Capture the cell that displays the provided text and extract its (X, Y) central coordinate. 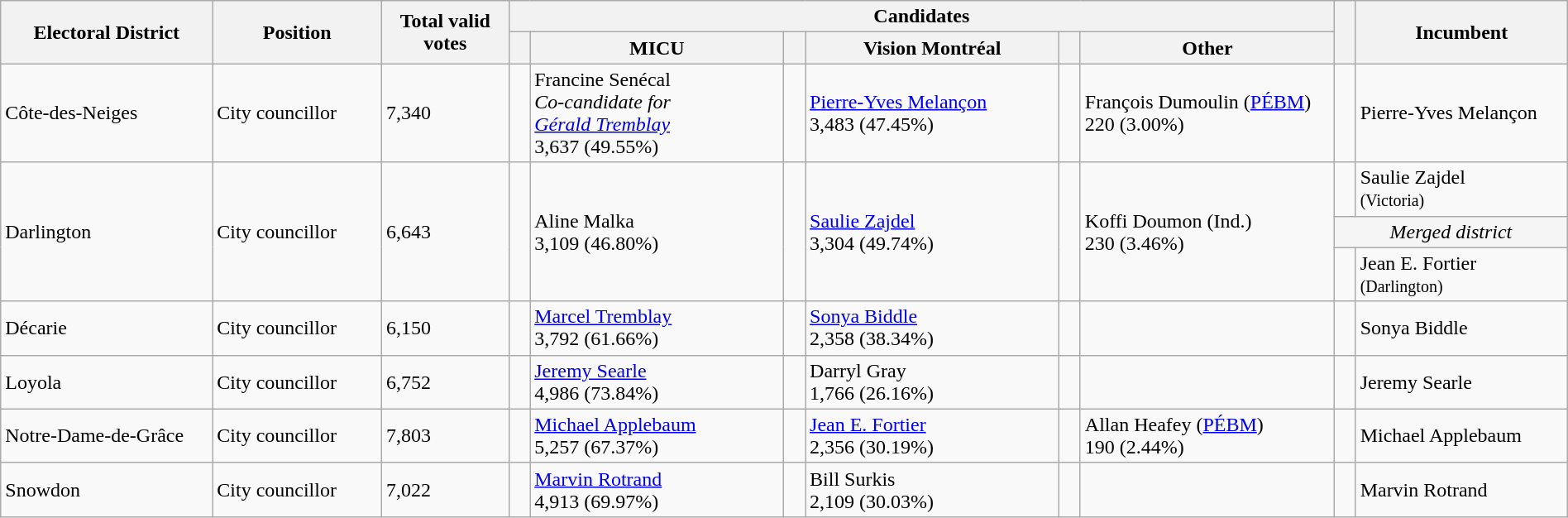
Position (298, 32)
Sonya Biddle2,358 (38.34%) (933, 328)
Vision Montréal (933, 48)
7,022 (446, 490)
Marcel Tremblay3,792 (61.66%) (657, 328)
Allan Heafey (PÉBM)190 (2.44%) (1207, 435)
Décarie (107, 328)
Jean E. Fortier(Darlington) (1461, 275)
6,150 (446, 328)
6,752 (446, 382)
7,803 (446, 435)
Bill Surkis2,109 (30.03%) (933, 490)
Jeremy Searle (1461, 382)
Snowdon (107, 490)
Aline Malka3,109 (46.80%) (657, 232)
Jean E. Fortier2,356 (30.19%) (933, 435)
Marvin Rotrand4,913 (69.97%) (657, 490)
François Dumoulin (PÉBM)220 (3.00%) (1207, 113)
Côte-des-Neiges (107, 113)
Marvin Rotrand (1461, 490)
MICU (657, 48)
Darryl Gray1,766 (26.16%) (933, 382)
6,643 (446, 232)
Darlington (107, 232)
Pierre-Yves Melançon (1461, 113)
Saulie Zajdel3,304 (49.74%) (933, 232)
Michael Applebaum (1461, 435)
Total valid votes (446, 32)
Merged district (1451, 232)
7,340 (446, 113)
Koffi Doumon (Ind.)230 (3.46%) (1207, 232)
Saulie Zajdel(Victoria) (1461, 189)
Jeremy Searle4,986 (73.84%) (657, 382)
Francine SenécalCo-candidate forGérald Tremblay3,637 (49.55%) (657, 113)
Other (1207, 48)
Candidates (921, 17)
Michael Applebaum5,257 (67.37%) (657, 435)
Electoral District (107, 32)
Notre-Dame-de-Grâce (107, 435)
Incumbent (1461, 32)
Loyola (107, 382)
Pierre-Yves Melançon3,483 (47.45%) (933, 113)
Sonya Biddle (1461, 328)
